Detect which cell encompasses the target text, then output its [X, Y] center coordinate. 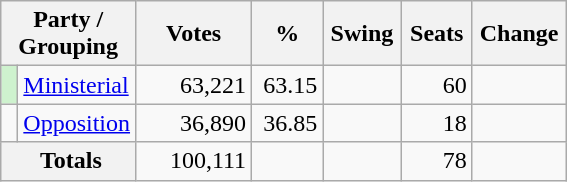
63.15 [288, 85]
60 [436, 85]
Votes [194, 34]
Party / Grouping [68, 34]
Ministerial [77, 85]
63,221 [194, 85]
Change [519, 34]
Opposition [77, 123]
36,890 [194, 123]
18 [436, 123]
78 [436, 161]
Swing [362, 34]
% [288, 34]
100,111 [194, 161]
36.85 [288, 123]
Totals [68, 161]
Seats [436, 34]
